Locate the cell with the specified text and output its (x, y) center coordinate. 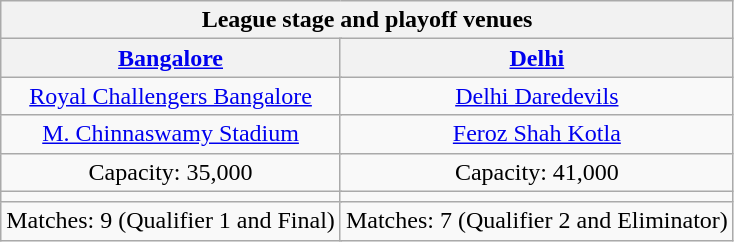
Delhi Daredevils (536, 96)
Matches: 9 (Qualifier 1 and Final) (171, 221)
Matches: 7 (Qualifier 2 and Eliminator) (536, 221)
Capacity: 35,000 (171, 172)
Bangalore (171, 58)
Royal Challengers Bangalore (171, 96)
Delhi (536, 58)
M. Chinnaswamy Stadium (171, 134)
League stage and playoff venues (368, 20)
Feroz Shah Kotla (536, 134)
Capacity: 41,000 (536, 172)
